From the cell containing the given text, extract its center point as (x, y) coordinate. 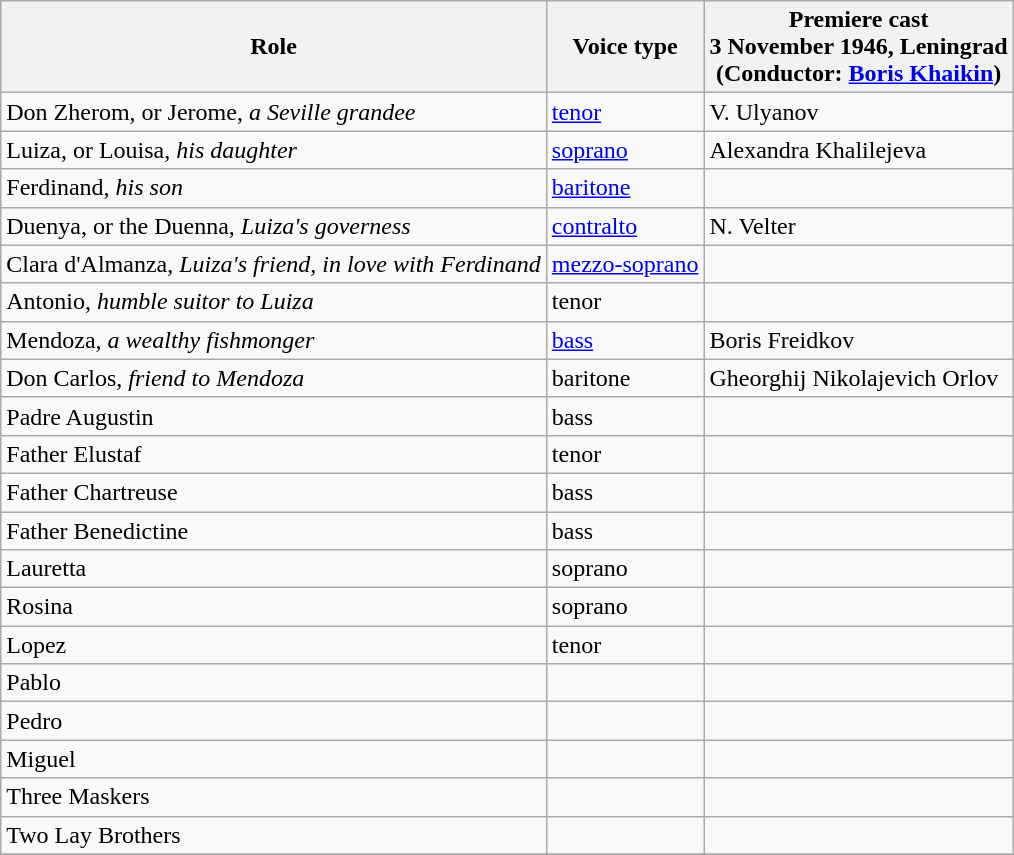
Father Benedictine (274, 531)
Padre Augustin (274, 416)
Premiere cast3 November 1946, Leningrad(Conductor: Boris Khaikin) (858, 47)
Father Elustaf (274, 454)
Don Zherom, or Jerome, a Seville grandee (274, 112)
V. Ulyanov (858, 112)
Duenya, or the Duenna, Luiza's governess (274, 226)
N. Velter (858, 226)
Father Chartreuse (274, 492)
Boris Freidkov (858, 340)
Lopez (274, 645)
Voice type (625, 47)
Alexandra Khalilejeva (858, 150)
Lauretta (274, 569)
contralto (625, 226)
Antonio, humble suitor to Luiza (274, 302)
mezzo-soprano (625, 264)
Miguel (274, 759)
Clara d'Almanza, Luiza's friend, in love with Ferdinand (274, 264)
Luiza, or Louisa, his daughter (274, 150)
Don Carlos, friend to Mendoza (274, 378)
Rosina (274, 607)
Pedro (274, 721)
Ferdinand, his son (274, 188)
Pablo (274, 683)
Gheorghij Nikolajevich Orlov (858, 378)
Mendoza, a wealthy fishmonger (274, 340)
Two Lay Brothers (274, 835)
Role (274, 47)
Three Maskers (274, 797)
